For the text-containing cell, return its midpoint in [X, Y] coordinate format. 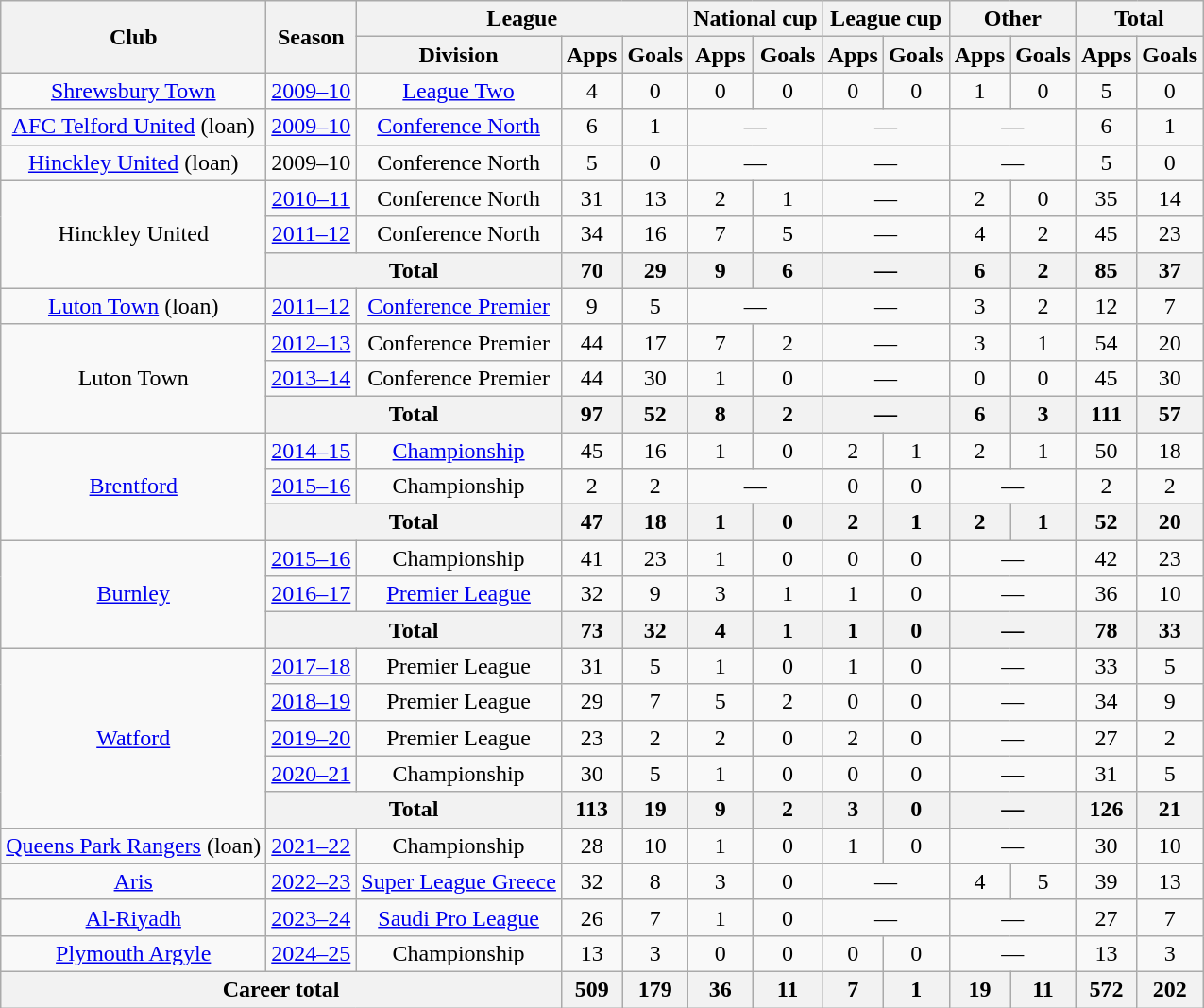
2013–14 [312, 378]
39 [1106, 881]
AFC Telford United (loan) [134, 127]
Luton Town (loan) [134, 306]
Club [134, 37]
41 [591, 558]
179 [655, 989]
Hinckley United (loan) [134, 162]
Shrewsbury Town [134, 91]
2021–22 [312, 846]
28 [591, 846]
Brentford [134, 487]
National cup [755, 19]
2024–25 [312, 953]
73 [591, 630]
17 [655, 342]
2017–18 [312, 666]
2023–24 [312, 917]
111 [1106, 414]
2012–13 [312, 342]
26 [591, 917]
57 [1170, 414]
League [522, 19]
Season [312, 37]
509 [591, 989]
Saudi Pro League [459, 917]
Luton Town [134, 378]
2022–23 [312, 881]
League Two [459, 91]
78 [1106, 630]
Career total [281, 989]
Plymouth Argyle [134, 953]
Burnley [134, 594]
2020–21 [312, 774]
Super League Greece [459, 881]
2019–20 [312, 738]
97 [591, 414]
70 [591, 270]
Other [1012, 19]
202 [1170, 989]
47 [591, 522]
126 [1106, 810]
42 [1106, 558]
2016–17 [312, 594]
21 [1170, 810]
Al-Riyadh [134, 917]
14 [1170, 198]
113 [591, 810]
Division [459, 55]
Hinckley United [134, 234]
Watford [134, 738]
2010–11 [312, 198]
35 [1106, 198]
Aris [134, 881]
12 [1106, 306]
Queens Park Rangers (loan) [134, 846]
85 [1106, 270]
37 [1170, 270]
2014–15 [312, 451]
League cup [886, 19]
572 [1106, 989]
50 [1106, 451]
54 [1106, 342]
2018–19 [312, 702]
